Find where the given text appears and provide that cell's center as (x, y) coordinate. 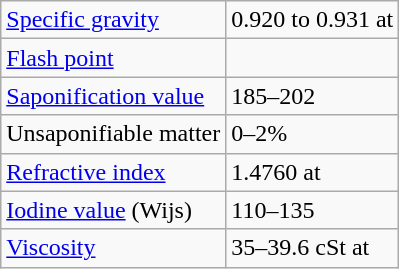
1.4760 at (312, 172)
35–39.6 cSt at (312, 248)
110–135 (312, 210)
185–202 (312, 96)
Specific gravity (114, 20)
Refractive index (114, 172)
Viscosity (114, 248)
Saponification value (114, 96)
Unsaponifiable matter (114, 134)
Iodine value (Wijs) (114, 210)
0.920 to 0.931 at (312, 20)
0–2% (312, 134)
Flash point (114, 58)
